Determine the [X, Y] coordinate at the center of the cell enclosing the given text.  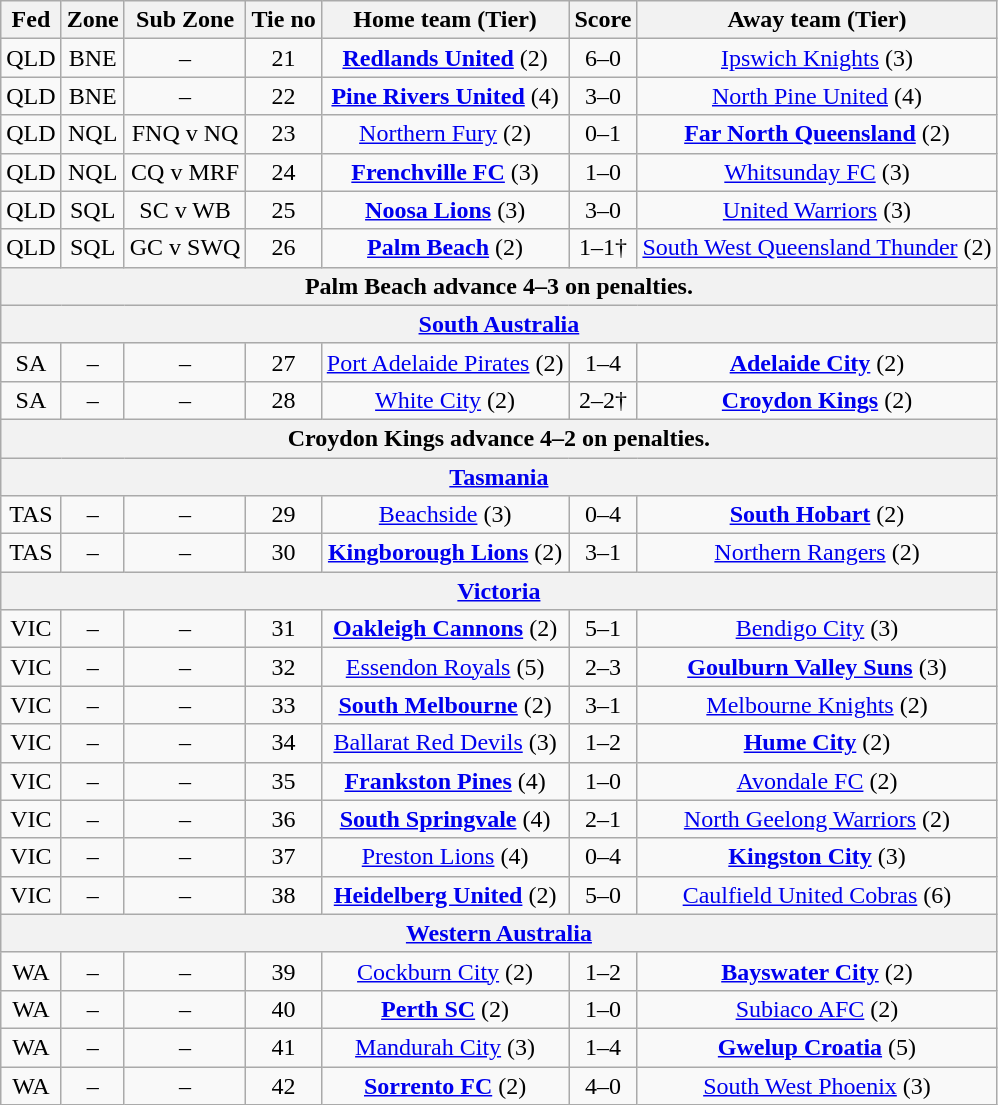
South Australia [499, 324]
Preston Lions (4) [445, 857]
33 [284, 705]
36 [284, 819]
Tasmania [499, 477]
Palm Beach advance 4–3 on penalties. [499, 286]
North Pine United (4) [817, 96]
Pine Rivers United (4) [445, 96]
Tie no [284, 20]
Victoria [499, 591]
North Geelong Warriors (2) [817, 819]
Cockburn City (2) [445, 971]
26 [284, 248]
Croydon Kings (2) [817, 400]
Mandurah City (3) [445, 1047]
South West Queensland Thunder (2) [817, 248]
South Springvale (4) [445, 819]
Score [603, 20]
South Melbourne (2) [445, 705]
40 [284, 1009]
2–1 [603, 819]
42 [284, 1085]
FNQ v NQ [185, 134]
32 [284, 667]
29 [284, 515]
Noosa Lions (3) [445, 210]
Redlands United (2) [445, 58]
39 [284, 971]
Bendigo City (3) [817, 629]
South West Phoenix (3) [817, 1085]
White City (2) [445, 400]
Kingston City (3) [817, 857]
Bayswater City (2) [817, 971]
Fed [31, 20]
Heidelberg United (2) [445, 895]
Gwelup Croatia (5) [817, 1047]
Palm Beach (2) [445, 248]
Goulburn Valley Suns (3) [817, 667]
Sorrento FC (2) [445, 1085]
GC v SWQ [185, 248]
4–0 [603, 1085]
5–1 [603, 629]
Avondale FC (2) [817, 781]
Home team (Tier) [445, 20]
1–1† [603, 248]
Caulfield United Cobras (6) [817, 895]
38 [284, 895]
Hume City (2) [817, 743]
30 [284, 553]
Sub Zone [185, 20]
Port Adelaide Pirates (2) [445, 362]
Away team (Tier) [817, 20]
41 [284, 1047]
Northern Fury (2) [445, 134]
24 [284, 172]
Far North Queensland (2) [817, 134]
Zone [92, 20]
Essendon Royals (5) [445, 667]
31 [284, 629]
South Hobart (2) [817, 515]
Perth SC (2) [445, 1009]
Western Australia [499, 933]
Melbourne Knights (2) [817, 705]
2–2† [603, 400]
SC v WB [185, 210]
Croydon Kings advance 4–2 on penalties. [499, 438]
United Warriors (3) [817, 210]
6–0 [603, 58]
37 [284, 857]
Kingborough Lions (2) [445, 553]
35 [284, 781]
Oakleigh Cannons (2) [445, 629]
2–3 [603, 667]
CQ v MRF [185, 172]
Beachside (3) [445, 515]
Ipswich Knights (3) [817, 58]
Whitsunday FC (3) [817, 172]
21 [284, 58]
Northern Rangers (2) [817, 553]
5–0 [603, 895]
Adelaide City (2) [817, 362]
28 [284, 400]
23 [284, 134]
Subiaco AFC (2) [817, 1009]
Frenchville FC (3) [445, 172]
27 [284, 362]
0–1 [603, 134]
25 [284, 210]
Ballarat Red Devils (3) [445, 743]
22 [284, 96]
34 [284, 743]
Frankston Pines (4) [445, 781]
